Return (X, Y) of the center of cell containing provided text 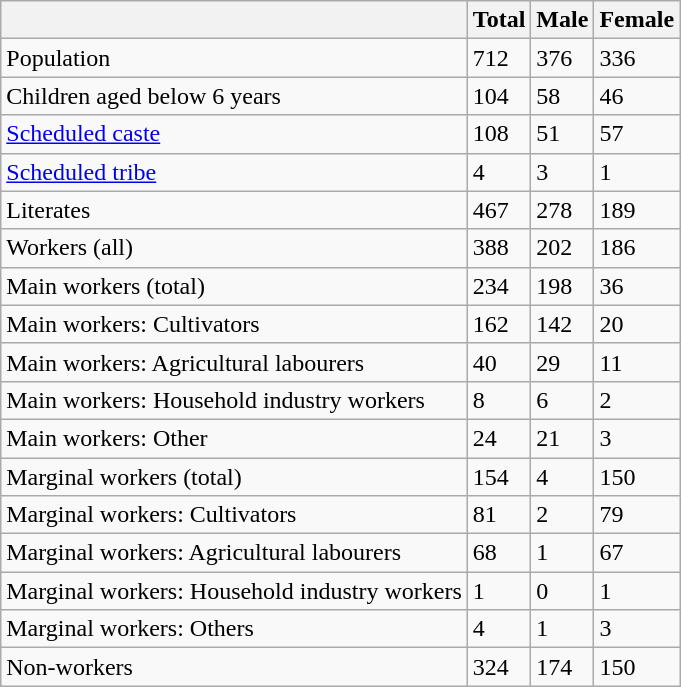
Marginal workers: Others (234, 629)
Marginal workers: Agricultural labourers (234, 553)
29 (562, 362)
712 (499, 58)
278 (562, 210)
Main workers: Household industry workers (234, 400)
467 (499, 210)
174 (562, 667)
46 (637, 96)
Main workers: Other (234, 438)
Female (637, 20)
108 (499, 134)
0 (562, 591)
68 (499, 553)
Population (234, 58)
104 (499, 96)
51 (562, 134)
234 (499, 286)
40 (499, 362)
Scheduled caste (234, 134)
Non-workers (234, 667)
8 (499, 400)
36 (637, 286)
186 (637, 248)
Children aged below 6 years (234, 96)
20 (637, 324)
198 (562, 286)
Workers (all) (234, 248)
Main workers (total) (234, 286)
58 (562, 96)
202 (562, 248)
6 (562, 400)
57 (637, 134)
Male (562, 20)
Marginal workers (total) (234, 477)
Main workers: Cultivators (234, 324)
67 (637, 553)
388 (499, 248)
142 (562, 324)
336 (637, 58)
Literates (234, 210)
189 (637, 210)
21 (562, 438)
376 (562, 58)
Marginal workers: Household industry workers (234, 591)
79 (637, 515)
Total (499, 20)
Main workers: Agricultural labourers (234, 362)
Scheduled tribe (234, 172)
11 (637, 362)
324 (499, 667)
81 (499, 515)
Marginal workers: Cultivators (234, 515)
24 (499, 438)
154 (499, 477)
162 (499, 324)
